Find where the given text appears and provide that cell's center as [x, y] coordinate. 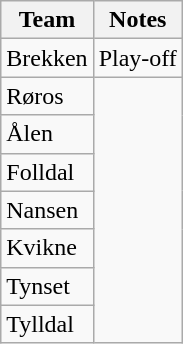
Notes [138, 20]
Team [47, 20]
Røros [47, 96]
Brekken [47, 58]
Tynset [47, 286]
Tylldal [47, 324]
Folldal [47, 172]
Nansen [47, 210]
Kvikne [47, 248]
Ålen [47, 134]
Play-off [138, 58]
